Detect which cell encompasses the target text, then output its (X, Y) center coordinate. 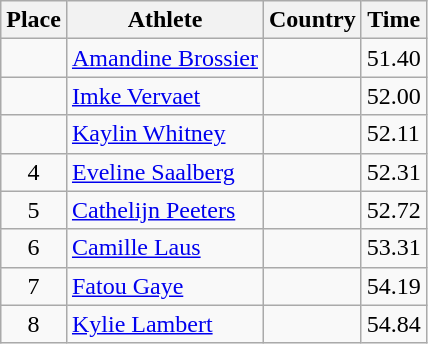
Country (312, 20)
Time (394, 20)
52.31 (394, 172)
6 (34, 248)
53.31 (394, 248)
Amandine Brossier (164, 58)
Cathelijn Peeters (164, 210)
Eveline Saalberg (164, 172)
8 (34, 324)
Place (34, 20)
52.00 (394, 96)
Kaylin Whitney (164, 134)
52.11 (394, 134)
5 (34, 210)
Kylie Lambert (164, 324)
52.72 (394, 210)
4 (34, 172)
Fatou Gaye (164, 286)
7 (34, 286)
Athlete (164, 20)
54.19 (394, 286)
Imke Vervaet (164, 96)
Camille Laus (164, 248)
51.40 (394, 58)
54.84 (394, 324)
